Return the (X, Y) coordinate for the center point of the cell that contains the specified text.  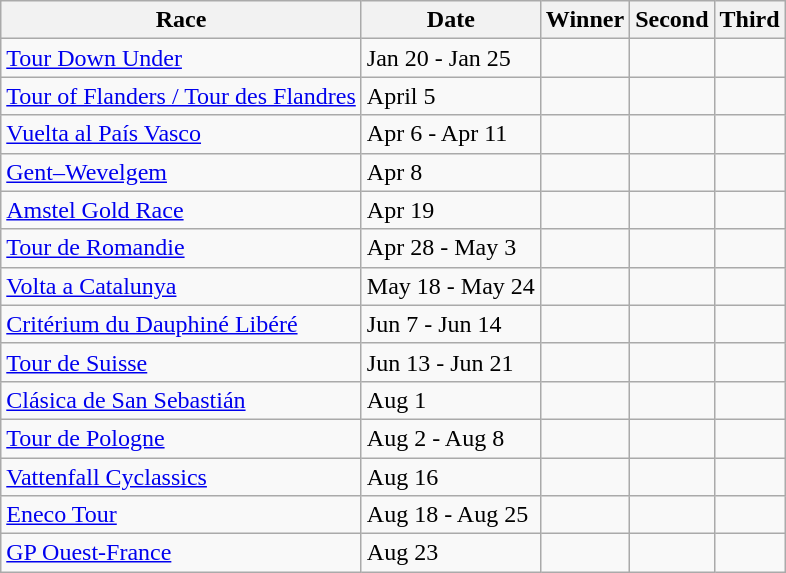
Jan 20 - Jan 25 (450, 58)
Apr 28 - May 3 (450, 248)
Clásica de San Sebastián (182, 400)
Apr 6 - Apr 11 (450, 134)
Winner (584, 20)
GP Ouest-France (182, 553)
Third (750, 20)
Amstel Gold Race (182, 210)
Apr 8 (450, 172)
Date (450, 20)
Aug 23 (450, 553)
Tour de Romandie (182, 248)
Aug 2 - Aug 8 (450, 438)
Eneco Tour (182, 515)
Tour of Flanders / Tour des Flandres (182, 96)
Critérium du Dauphiné Libéré (182, 324)
Tour de Pologne (182, 438)
Second (672, 20)
Aug 18 - Aug 25 (450, 515)
Apr 19 (450, 210)
May 18 - May 24 (450, 286)
April 5 (450, 96)
Jun 13 - Jun 21 (450, 362)
Aug 16 (450, 477)
Vuelta al País Vasco (182, 134)
Vattenfall Cyclassics (182, 477)
Gent–Wevelgem (182, 172)
Jun 7 - Jun 14 (450, 324)
Aug 1 (450, 400)
Tour de Suisse (182, 362)
Volta a Catalunya (182, 286)
Race (182, 20)
Tour Down Under (182, 58)
